Detect which cell encompasses the target text, then output its [x, y] center coordinate. 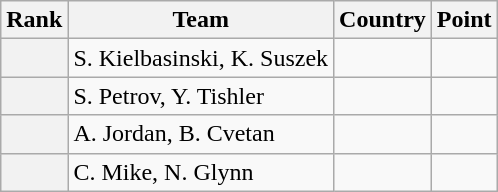
C. Mike, N. Glynn [201, 172]
Rank [34, 20]
Point [464, 20]
S. Petrov, Y. Tishler [201, 96]
Country [383, 20]
Team [201, 20]
A. Jordan, B. Cvetan [201, 134]
S. Kielbasinski, K. Suszek [201, 58]
